For the text-containing cell, return its midpoint in [x, y] coordinate format. 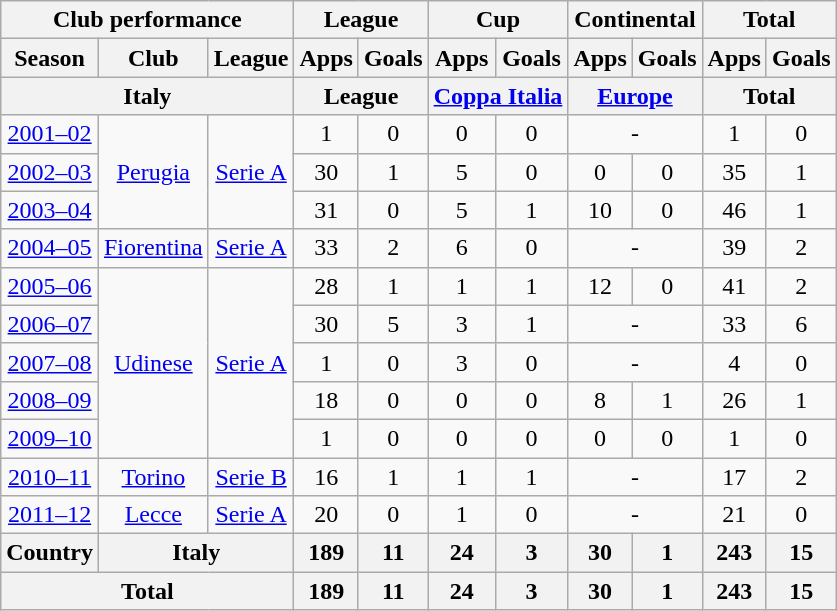
Club [153, 58]
2007–08 [50, 362]
20 [326, 515]
2003–04 [50, 210]
Fiorentina [153, 248]
Europe [635, 96]
2001–02 [50, 134]
10 [600, 210]
Continental [635, 20]
Cup [498, 20]
4 [734, 362]
12 [600, 286]
2005–06 [50, 286]
Coppa Italia [498, 96]
28 [326, 286]
18 [326, 400]
26 [734, 400]
41 [734, 286]
Udinese [153, 362]
39 [734, 248]
16 [326, 477]
8 [600, 400]
2004–05 [50, 248]
Club performance [148, 20]
17 [734, 477]
2010–11 [50, 477]
31 [326, 210]
Perugia [153, 172]
2009–10 [50, 438]
Season [50, 58]
2002–03 [50, 172]
2011–12 [50, 515]
Country [50, 553]
35 [734, 172]
2006–07 [50, 324]
46 [734, 210]
Torino [153, 477]
2008–09 [50, 400]
21 [734, 515]
Serie B [251, 477]
Lecce [153, 515]
